From the cell containing the given text, extract its center point as [x, y] coordinate. 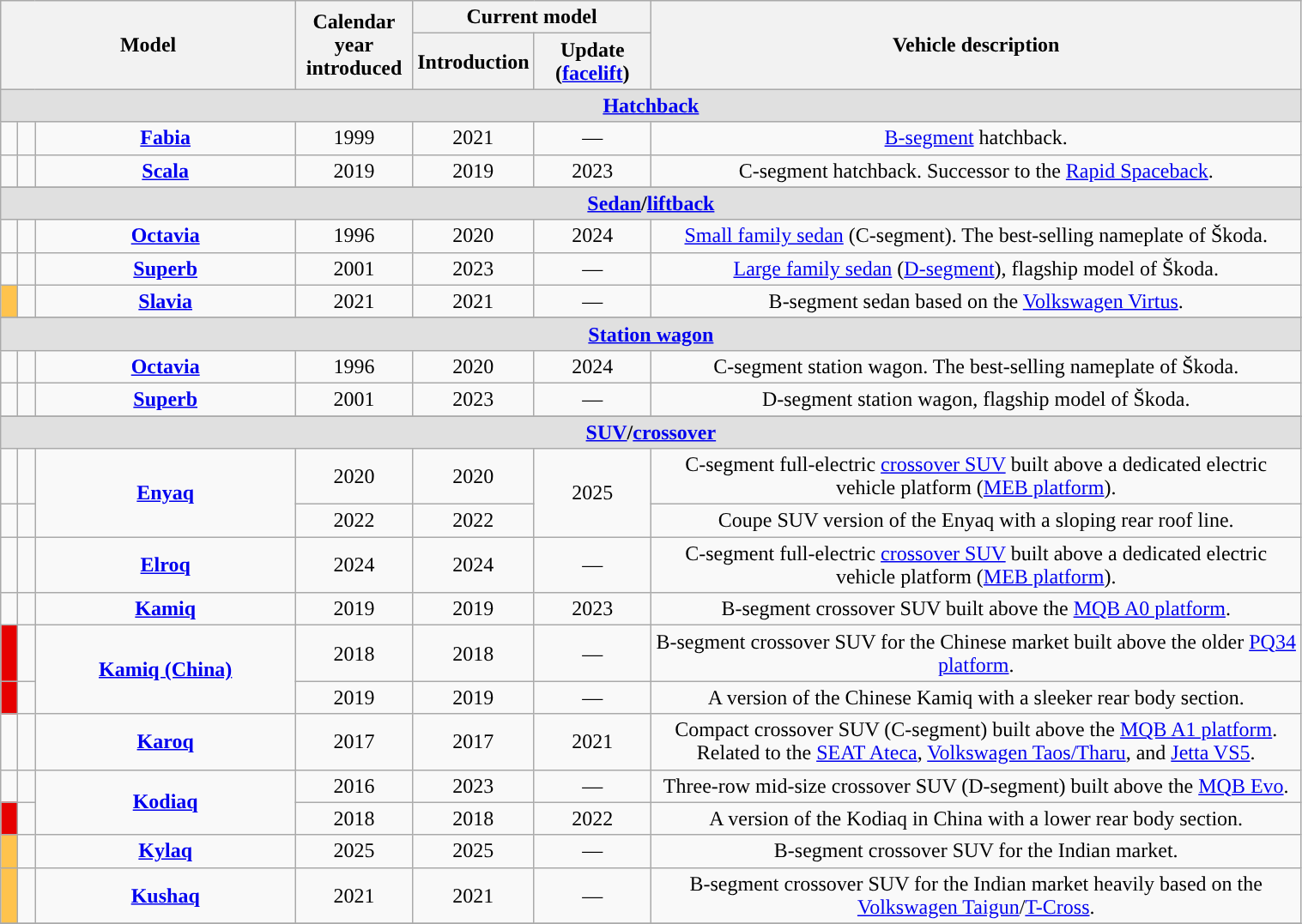
B-segment crossover SUV for the Chinese market built above the older PQ34 platform. [976, 654]
B-segment sedan based on the Volkswagen Virtus. [976, 301]
Kodiaq [165, 802]
Model [148, 45]
C-segment station wagon. The best-selling nameplate of Škoda. [976, 366]
Elroq [165, 565]
Compact crossover SUV (C-segment) built above the MQB A1 platform. Related to the SEAT Ateca, Volkswagen Taos/Tharu, and Jetta VS5. [976, 741]
Station wagon [651, 334]
C-segment hatchback. Successor to the Rapid Spaceback. [976, 171]
Sedan/liftback [651, 203]
D-segment station wagon, flagship model of Škoda. [976, 399]
Scala [165, 171]
A version of the Chinese Kamiq with a sleeker rear body section. [976, 698]
Kamiq [165, 609]
Karoq [165, 741]
Current model [532, 17]
Three-row mid-size crossover SUV (D-segment) built above the MQB Evo. [976, 786]
Calendar yearintroduced [354, 45]
A version of the Kodiaq in China with a lower rear body section. [976, 818]
Update (facelift) [592, 62]
1999 [354, 138]
Kylaq [165, 851]
B-segment crossover SUV for the Indian market heavily based on the Volkswagen Taigun/T-Cross. [976, 896]
Enyaq [165, 492]
Introduction [474, 62]
Hatchback [651, 106]
Slavia [165, 301]
SUV/crossover [651, 432]
Kamiq (China) [165, 669]
Coupe SUV version of the Enyaq with a sloping rear roof line. [976, 521]
2016 [354, 786]
Small family sedan (C-segment). The best-selling nameplate of Škoda. [976, 236]
Kushaq [165, 896]
Fabia [165, 138]
Vehicle description [976, 45]
B-segment crossover SUV built above the MQB A0 platform. [976, 609]
Large family sedan (D-segment), flagship model of Škoda. [976, 269]
B-segment crossover SUV for the Indian market. [976, 851]
B-segment hatchback. [976, 138]
